Search for the cell housing the specified text and yield its [X, Y] center coordinate. 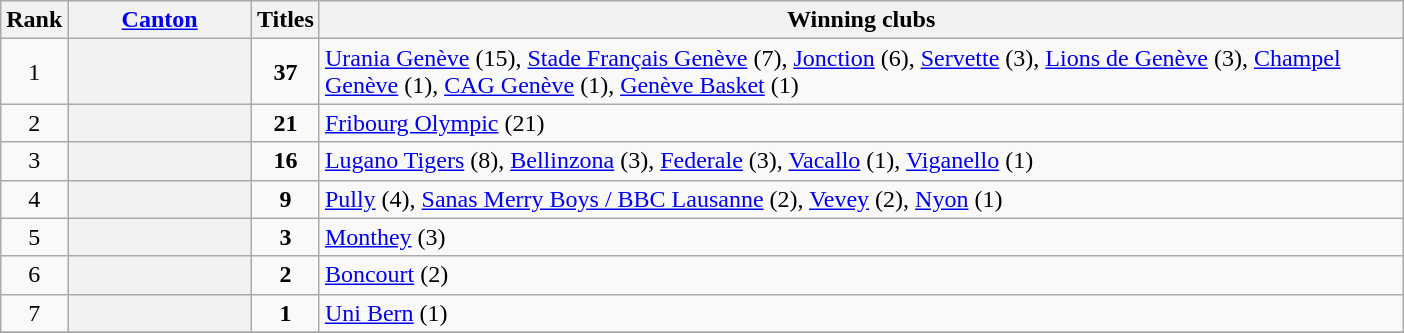
Uni Bern (1) [861, 313]
Monthey (3) [861, 237]
6 [34, 275]
Rank [34, 20]
4 [34, 199]
Winning clubs [861, 20]
Fribourg Olympic (21) [861, 123]
Canton [160, 20]
Urania Genève (15), Stade Français Genève (7), Jonction (6), Servette (3), Lions de Genève (3), Champel Genève (1), CAG Genève (1), Genève Basket (1) [861, 72]
37 [285, 72]
Lugano Tigers (8), Bellinzona (3), Federale (3), Vacallo (1), Viganello (1) [861, 161]
Titles [285, 20]
21 [285, 123]
Boncourt (2) [861, 275]
16 [285, 161]
Pully (4), Sanas Merry Boys / BBC Lausanne (2), Vevey (2), Nyon (1) [861, 199]
7 [34, 313]
9 [285, 199]
5 [34, 237]
